From the cell containing the given text, extract its center point as [X, Y] coordinate. 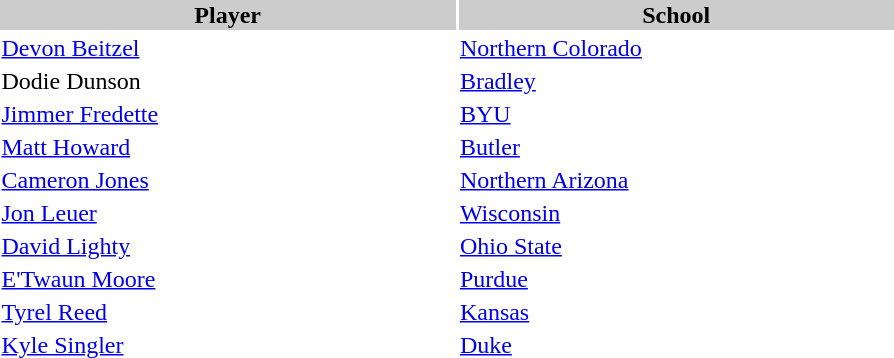
Purdue [676, 279]
BYU [676, 114]
Ohio State [676, 246]
Bradley [676, 81]
Tyrel Reed [228, 312]
Jimmer Fredette [228, 114]
Player [228, 15]
School [676, 15]
Northern Colorado [676, 48]
Devon Beitzel [228, 48]
Cameron Jones [228, 180]
Northern Arizona [676, 180]
David Lighty [228, 246]
Matt Howard [228, 147]
Butler [676, 147]
Kansas [676, 312]
Dodie Dunson [228, 81]
Wisconsin [676, 213]
Jon Leuer [228, 213]
E'Twaun Moore [228, 279]
